Identify which cell holds the provided text, then report its [x, y] central coordinate. 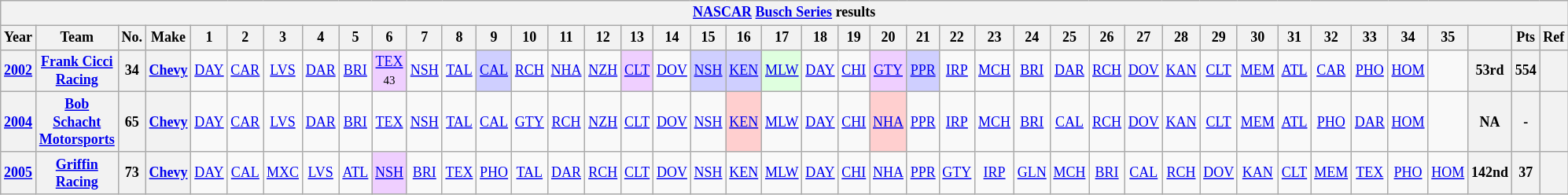
Griffin Racing [77, 173]
18 [820, 38]
29 [1219, 38]
Frank Cicci Racing [77, 71]
NASCAR Busch Series results [785, 13]
73 [132, 173]
2004 [19, 122]
- [1526, 122]
12 [603, 38]
65 [132, 122]
No. [132, 38]
19 [854, 38]
27 [1143, 38]
5 [355, 38]
7 [425, 38]
16 [744, 38]
6 [390, 38]
10 [529, 38]
14 [672, 38]
22 [957, 38]
9 [494, 38]
MXC [283, 173]
11 [566, 38]
25 [1069, 38]
30 [1257, 38]
24 [1032, 38]
554 [1526, 71]
15 [708, 38]
33 [1370, 38]
3 [283, 38]
23 [995, 38]
32 [1331, 38]
20 [889, 38]
NA [1490, 122]
2005 [19, 173]
35 [1448, 38]
28 [1181, 38]
13 [637, 38]
4 [321, 38]
TEX43 [390, 71]
GLN [1032, 173]
1 [209, 38]
142nd [1490, 173]
31 [1294, 38]
Bob Schacht Motorsports [77, 122]
21 [923, 38]
8 [459, 38]
Team [77, 38]
17 [782, 38]
26 [1107, 38]
Pts [1526, 38]
Make [168, 38]
2 [245, 38]
2002 [19, 71]
Ref [1554, 38]
Year [19, 38]
53rd [1490, 71]
37 [1526, 173]
